Return (X, Y) of the center of cell containing provided text 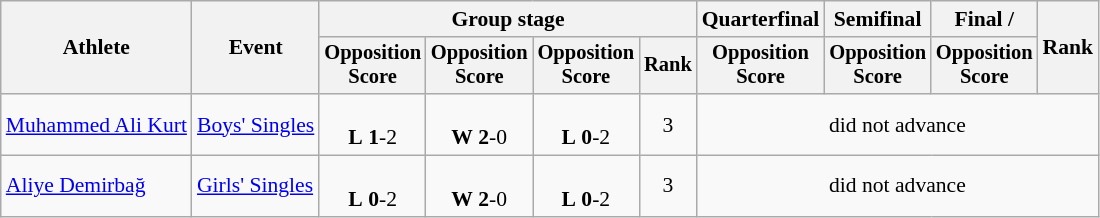
Aliye Demirbağ (96, 186)
Group stage (508, 19)
Girls' Singles (256, 186)
Semifinal (878, 19)
Final / (984, 19)
Boys' Singles (256, 124)
Muhammed Ali Kurt (96, 124)
Event (256, 48)
Quarterfinal (761, 19)
L 1-2 (372, 124)
Athlete (96, 48)
